Detect which cell encompasses the target text, then output its [X, Y] center coordinate. 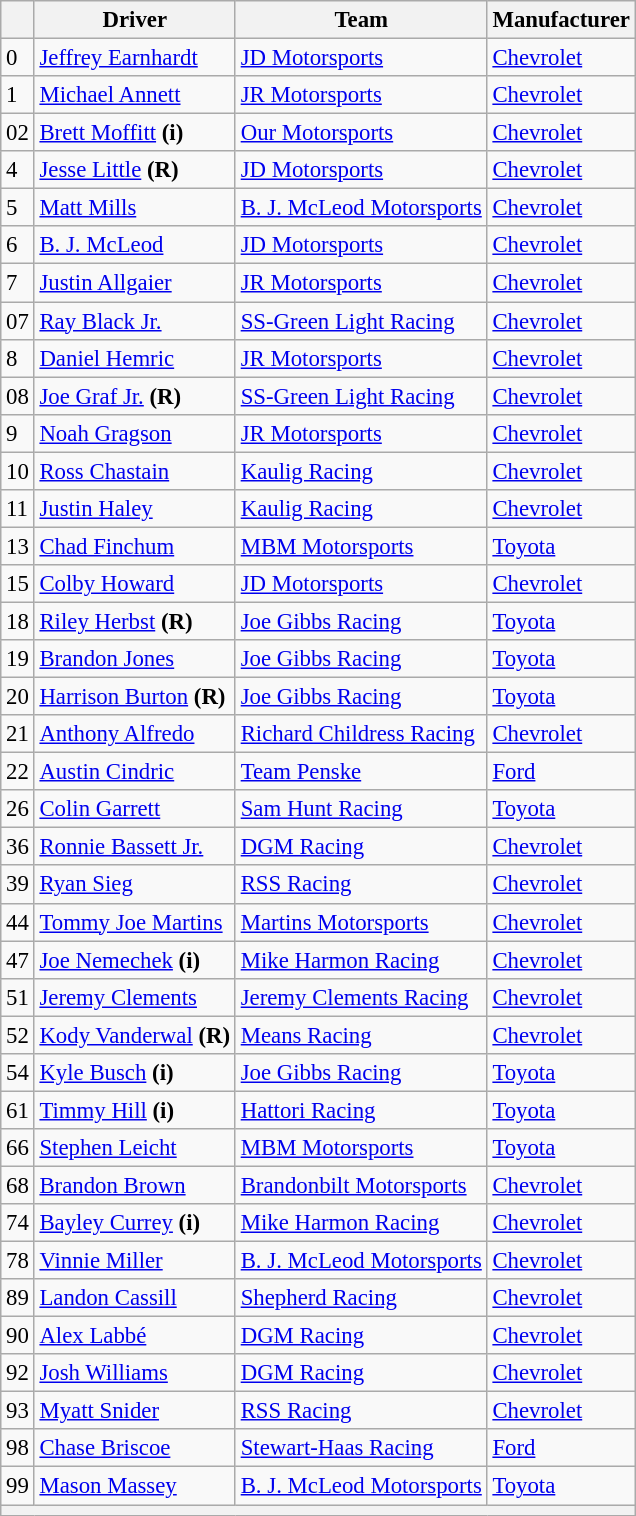
19 [18, 659]
Noah Gragson [134, 433]
22 [18, 772]
Joe Graf Jr. (R) [134, 396]
Kyle Busch (i) [134, 1073]
Bayley Currey (i) [134, 1223]
Harrison Burton (R) [134, 697]
Brandon Brown [134, 1185]
52 [18, 1035]
6 [18, 245]
Jeffrey Earnhardt [134, 58]
Vinnie Miller [134, 1261]
18 [18, 621]
5 [18, 208]
Brandon Jones [134, 659]
7 [18, 283]
02 [18, 133]
13 [18, 546]
74 [18, 1223]
Michael Annett [134, 95]
Stewart-Haas Racing [361, 1449]
B. J. McLeod [134, 245]
Shepherd Racing [361, 1298]
51 [18, 997]
Anthony Alfredo [134, 734]
Brett Moffitt (i) [134, 133]
36 [18, 847]
26 [18, 809]
Justin Allgaier [134, 283]
Manufacturer [561, 20]
Ronnie Bassett Jr. [134, 847]
Matt Mills [134, 208]
Brandonbilt Motorsports [361, 1185]
Kody Vanderwal (R) [134, 1035]
78 [18, 1261]
90 [18, 1336]
89 [18, 1298]
Chad Finchum [134, 546]
11 [18, 509]
Ray Black Jr. [134, 321]
Colin Garrett [134, 809]
4 [18, 170]
Chase Briscoe [134, 1449]
07 [18, 321]
39 [18, 885]
Means Racing [361, 1035]
Richard Childress Racing [361, 734]
Driver [134, 20]
92 [18, 1373]
Martins Motorsports [361, 922]
21 [18, 734]
Ross Chastain [134, 471]
Stephen Leicht [134, 1148]
Team Penske [361, 772]
Joe Nemechek (i) [134, 960]
Colby Howard [134, 584]
61 [18, 1110]
68 [18, 1185]
Austin Cindric [134, 772]
Sam Hunt Racing [361, 809]
0 [18, 58]
Jeremy Clements [134, 997]
44 [18, 922]
Justin Haley [134, 509]
Timmy Hill (i) [134, 1110]
8 [18, 358]
Alex Labbé [134, 1336]
Josh Williams [134, 1373]
Our Motorsports [361, 133]
Team [361, 20]
9 [18, 433]
10 [18, 471]
99 [18, 1486]
1 [18, 95]
93 [18, 1411]
47 [18, 960]
15 [18, 584]
Tommy Joe Martins [134, 922]
66 [18, 1148]
08 [18, 396]
20 [18, 697]
Myatt Snider [134, 1411]
Riley Herbst (R) [134, 621]
Daniel Hemric [134, 358]
Hattori Racing [361, 1110]
Mason Massey [134, 1486]
54 [18, 1073]
Jesse Little (R) [134, 170]
Landon Cassill [134, 1298]
Ryan Sieg [134, 885]
98 [18, 1449]
Jeremy Clements Racing [361, 997]
